Identify which cell holds the provided text, then report its [x, y] central coordinate. 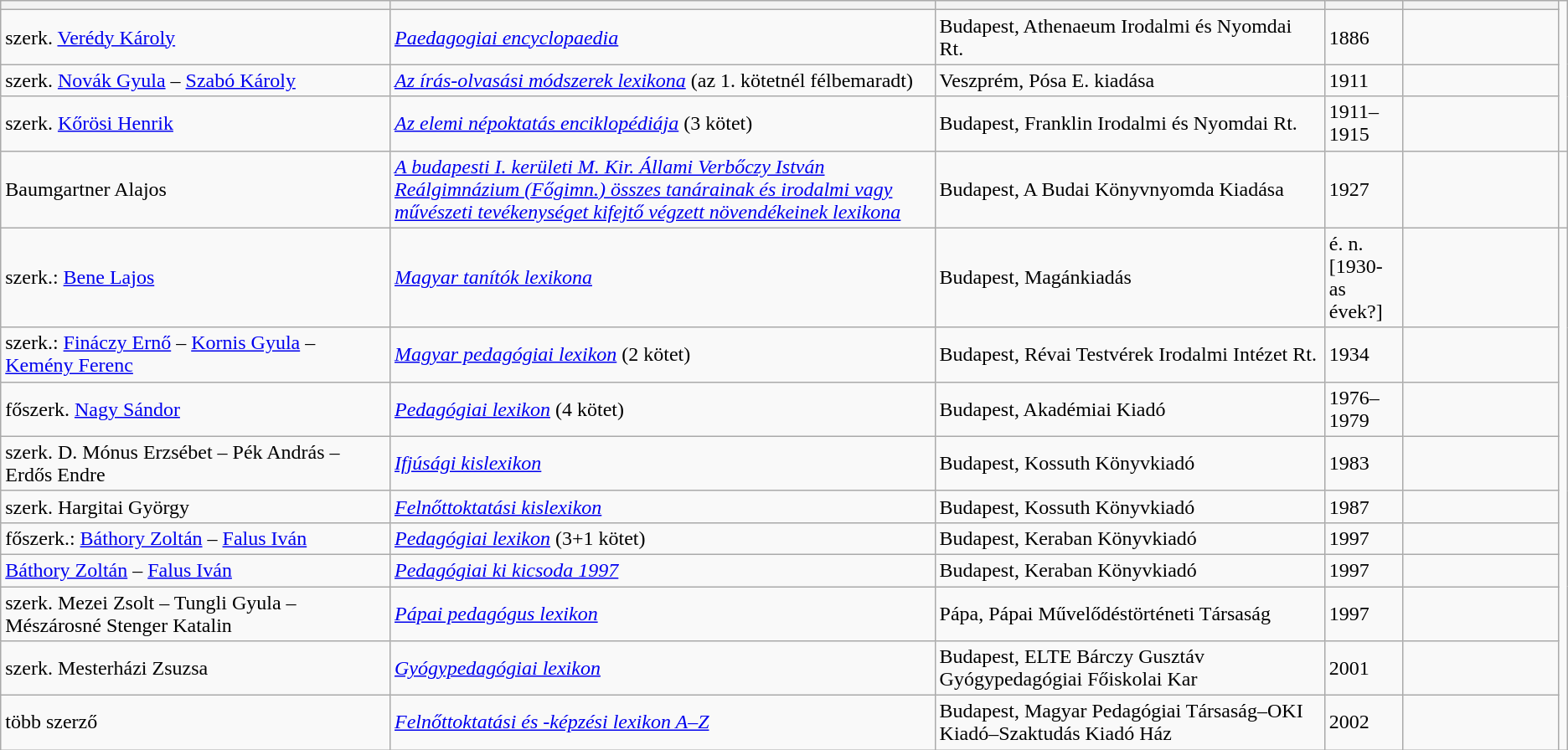
szerk.: Fináczy Ernő – Kornis Gyula – Kemény Ferenc [196, 355]
főszerk.: Báthory Zoltán – Falus Iván [196, 538]
Gyógypedagógiai lexikon [662, 668]
Felnőttoktatási kislexikon [662, 506]
szerk. Mezei Zsolt – Tungli Gyula – Mészárosné Stenger Katalin [196, 613]
Budapest, Athenaeum Irodalmi és Nyomdai Rt. [1129, 37]
Pápa, Pápai Művelődéstörténeti Társaság [1129, 613]
é. n. [1930-as évek?] [1364, 278]
Budapest, Akadémiai Kiadó [1129, 408]
Felnőttoktatási és -képzési lexikon A–Z [662, 723]
Az írás-olvasási módszerek lexikona (az 1. kötetnél félbemaradt) [662, 80]
Budapest, Magyar Pedagógiai Társaság–OKI Kiadó–Szaktudás Kiadó Ház [1129, 723]
1911–1915 [1364, 124]
2001 [1364, 668]
1976–1979 [1364, 408]
1886 [1364, 37]
Budapest, Franklin Irodalmi és Nyomdai Rt. [1129, 124]
szerk. Hargitai György [196, 506]
főszerk. Nagy Sándor [196, 408]
szerk. Kőrösi Henrik [196, 124]
Baumgartner Alajos [196, 189]
1987 [1364, 506]
Magyar tanítók lexikona [662, 278]
Ifjúsági kislexikon [662, 464]
szerk. D. Mónus Erzsébet – Pék András – Erdős Endre [196, 464]
Pápai pedagógus lexikon [662, 613]
Báthory Zoltán – Falus Iván [196, 570]
Budapest, ELTE Bárczy Gusztáv Gyógypedagógiai Főiskolai Kar [1129, 668]
Pedagógiai lexikon (4 kötet) [662, 408]
szerk. Mesterházi Zsuzsa [196, 668]
2002 [1364, 723]
Budapest, A Budai Könyvnyomda Kiadása [1129, 189]
Budapest, Magánkiadás [1129, 278]
Az elemi népoktatás enciklopédiája (3 kötet) [662, 124]
Veszprém, Pósa E. kiadása [1129, 80]
Budapest, Révai Testvérek Irodalmi Intézet Rt. [1129, 355]
Magyar pedagógiai lexikon (2 kötet) [662, 355]
1983 [1364, 464]
több szerző [196, 723]
szerk.: Bene Lajos [196, 278]
Pedagógiai lexikon (3+1 kötet) [662, 538]
szerk. Verédy Károly [196, 37]
Paedagogiai encyclopaedia [662, 37]
1911 [1364, 80]
1927 [1364, 189]
1934 [1364, 355]
Pedagógiai ki kicsoda 1997 [662, 570]
szerk. Novák Gyula – Szabó Károly [196, 80]
